Detect which cell encompasses the target text, then output its [x, y] center coordinate. 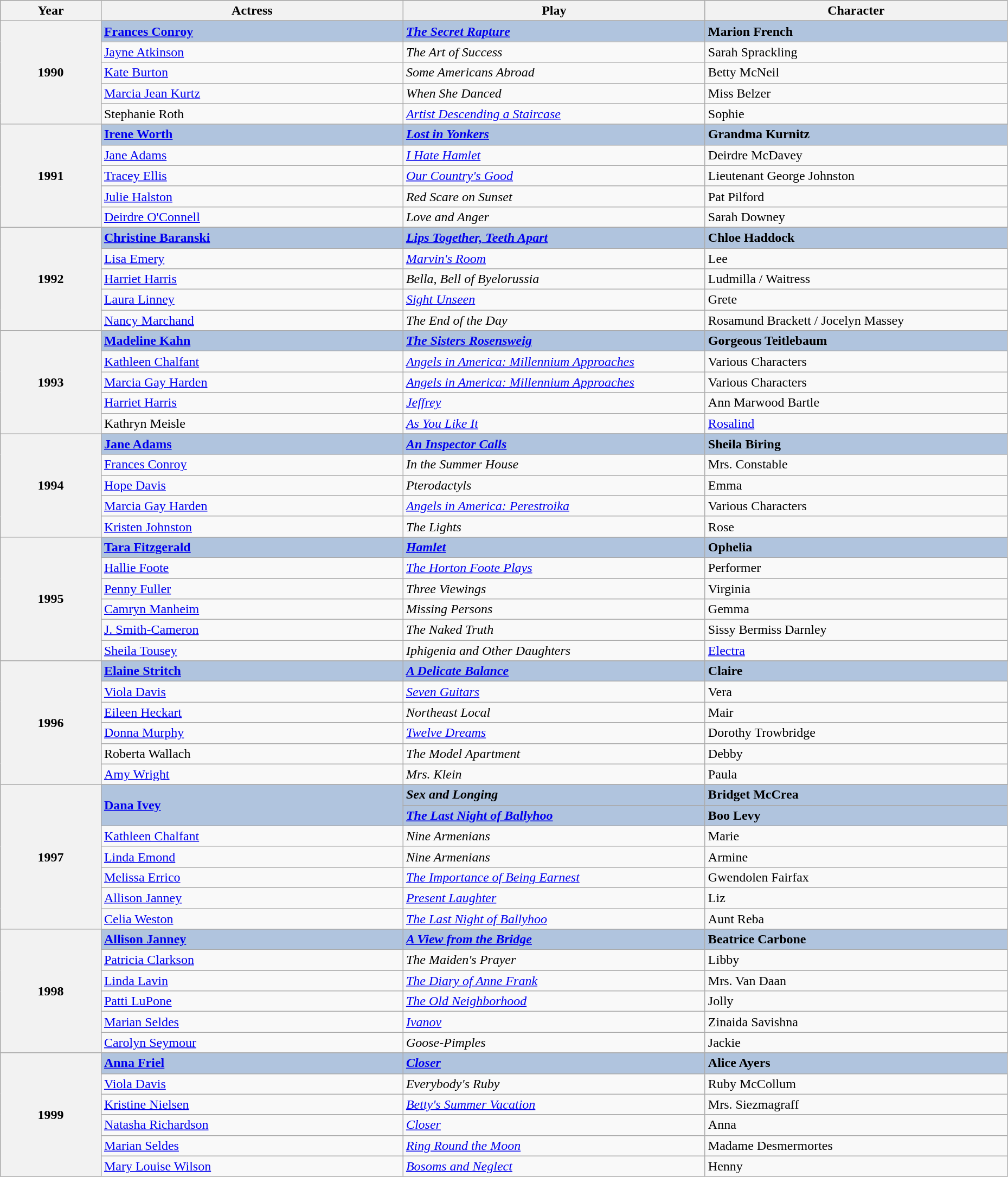
Ivanov [554, 1022]
Mary Louise Wilson [252, 1166]
In the Summer House [554, 465]
Christine Baranski [252, 237]
Iphigenia and Other Daughters [554, 651]
1990 [51, 73]
Eileen Heckart [252, 712]
Linda Lavin [252, 981]
Vera [856, 692]
J. Smith-Cameron [252, 630]
Dana Ivey [252, 805]
Pat Pilford [856, 196]
Elaine Stritch [252, 671]
Marie [856, 836]
Madame Desmermortes [856, 1146]
The Diary of Anne Frank [554, 981]
A Delicate Balance [554, 671]
Henny [856, 1166]
Hallie Foote [252, 568]
Paula [856, 774]
Marvin's Room [554, 259]
Laura Linney [252, 300]
Patricia Clarkson [252, 960]
The Model Apartment [554, 754]
1996 [51, 723]
Sheila Tousey [252, 651]
Deirdre McDavey [856, 155]
Kristen Johnston [252, 526]
Penny Fuller [252, 588]
Grete [856, 300]
Virginia [856, 588]
Nancy Marchand [252, 320]
Zinaida Savishna [856, 1022]
Irene Worth [252, 134]
Beatrice Carbone [856, 940]
Kathryn Meisle [252, 423]
Alice Ayers [856, 1063]
Camryn Manheim [252, 609]
Liz [856, 898]
1992 [51, 279]
Sarah Downey [856, 217]
Natasha Richardson [252, 1125]
Jackie [856, 1043]
Marion French [856, 31]
Lieutenant George Johnston [856, 176]
Gemma [856, 609]
1994 [51, 485]
Ophelia [856, 547]
Libby [856, 960]
The Naked Truth [554, 630]
Hamlet [554, 547]
Sissy Bermiss Darnley [856, 630]
The Old Neighborhood [554, 1001]
Armine [856, 857]
Hope Davis [252, 485]
The Horton Foote Plays [554, 568]
Roberta Wallach [252, 754]
Angels in America: Perestroika [554, 506]
When She Danced [554, 93]
Character [856, 11]
Debby [856, 754]
Stephanie Roth [252, 114]
Sophie [856, 114]
Seven Guitars [554, 692]
Amy Wright [252, 774]
Sheila Biring [856, 444]
Tara Fitzgerald [252, 547]
As You Like It [554, 423]
Ruby McCollum [856, 1084]
Goose-Pimples [554, 1043]
Marcia Jean Kurtz [252, 93]
Emma [856, 485]
I Hate Hamlet [554, 155]
1991 [51, 176]
Sex and Longing [554, 795]
Anna [856, 1125]
Lost in Yonkers [554, 134]
Mair [856, 712]
The End of the Day [554, 320]
Kate Burton [252, 73]
Linda Emond [252, 857]
Bosoms and Neglect [554, 1166]
The Sisters Rosensweig [554, 341]
1997 [51, 857]
Jeffrey [554, 403]
Some Americans Abroad [554, 73]
Play [554, 11]
Red Scare on Sunset [554, 196]
Lips Together, Teeth Apart [554, 237]
Artist Descending a Staircase [554, 114]
Madeline Kahn [252, 341]
Mrs. Constable [856, 465]
Rosamund Brackett / Jocelyn Massey [856, 320]
Sarah Sprackling [856, 52]
Mrs. Klein [554, 774]
The Maiden's Prayer [554, 960]
Performer [856, 568]
Our Country's Good [554, 176]
Dorothy Trowbridge [856, 733]
Rose [856, 526]
Northeast Local [554, 712]
Patti LuPone [252, 1001]
Love and Anger [554, 217]
Electra [856, 651]
Ring Round the Moon [554, 1146]
Chloe Haddock [856, 237]
Jayne Atkinson [252, 52]
Miss Belzer [856, 93]
Melissa Errico [252, 877]
Kristine Nielsen [252, 1104]
Boo Levy [856, 815]
Celia Weston [252, 919]
Gwendolen Fairfax [856, 877]
Year [51, 11]
Gorgeous Teitlebaum [856, 341]
Sight Unseen [554, 300]
A View from the Bridge [554, 940]
Julie Halston [252, 196]
The Secret Rapture [554, 31]
Bridget McCrea [856, 795]
Pterodactyls [554, 485]
The Art of Success [554, 52]
Grandma Kurnitz [856, 134]
Jolly [856, 1001]
Carolyn Seymour [252, 1043]
Aunt Reba [856, 919]
Lee [856, 259]
Betty McNeil [856, 73]
The Lights [554, 526]
1995 [51, 599]
1999 [51, 1115]
Everybody's Ruby [554, 1084]
Anna Friel [252, 1063]
Present Laughter [554, 898]
Deirdre O'Connell [252, 217]
Missing Persons [554, 609]
Rosalind [856, 423]
Claire [856, 671]
Betty's Summer Vacation [554, 1104]
Donna Murphy [252, 733]
An Inspector Calls [554, 444]
Twelve Dreams [554, 733]
Ludmilla / Waitress [856, 279]
Mrs. Siezmagraff [856, 1104]
1993 [51, 382]
Bella, Bell of Byelorussia [554, 279]
Three Viewings [554, 588]
Actress [252, 11]
Ann Marwood Bartle [856, 403]
1998 [51, 991]
The Importance of Being Earnest [554, 877]
Lisa Emery [252, 259]
Tracey Ellis [252, 176]
Mrs. Van Daan [856, 981]
